Return the (X, Y) coordinate for the center point of the cell that contains the specified text.  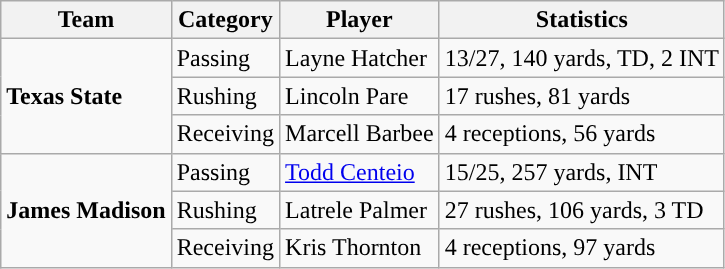
Lincoln Pare (360, 96)
Todd Centeio (360, 172)
Texas State (86, 96)
17 rushes, 81 yards (582, 96)
Team (86, 20)
Player (360, 20)
4 receptions, 97 yards (582, 248)
Category (225, 20)
Marcell Barbee (360, 134)
Latrele Palmer (360, 210)
4 receptions, 56 yards (582, 134)
James Madison (86, 210)
15/25, 257 yards, INT (582, 172)
Statistics (582, 20)
Kris Thornton (360, 248)
27 rushes, 106 yards, 3 TD (582, 210)
13/27, 140 yards, TD, 2 INT (582, 58)
Layne Hatcher (360, 58)
